From the cell containing the given text, extract its center point as (x, y) coordinate. 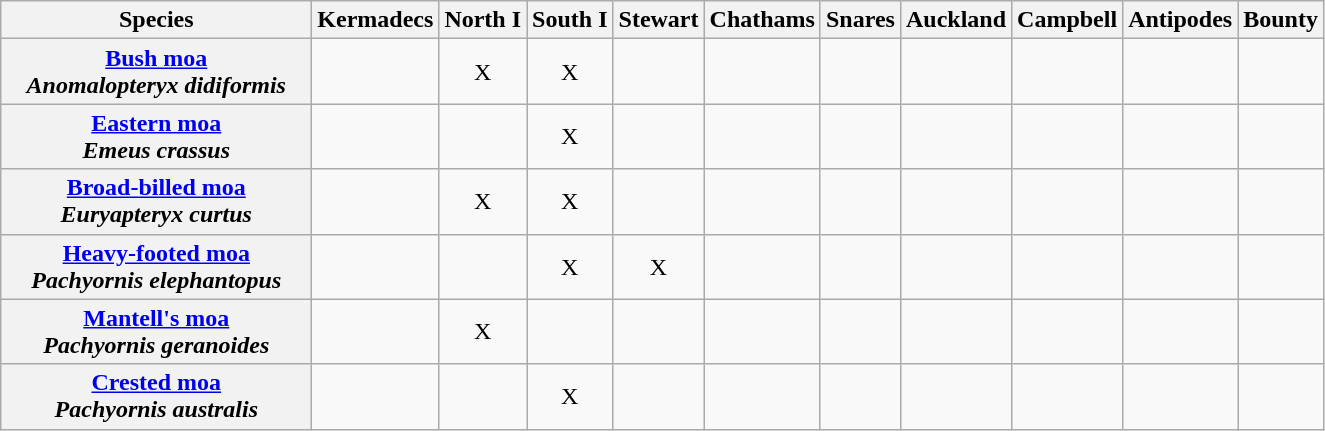
Antipodes (1180, 20)
Snares (860, 20)
North I (483, 20)
Species (156, 20)
Heavy-footed moaPachyornis elephantopus (156, 266)
South I (570, 20)
Broad-billed moaEuryapteryx curtus (156, 202)
Bush moaAnomalopteryx didiformis (156, 72)
Chathams (762, 20)
Eastern moaEmeus crassus (156, 136)
Kermadecs (376, 20)
Stewart (658, 20)
Bounty (1281, 20)
Auckland (956, 20)
Crested moaPachyornis australis (156, 396)
Mantell's moaPachyornis geranoides (156, 332)
Campbell (1068, 20)
